Scan for the cell matching the given text and deliver its (X, Y) coordinate at center. 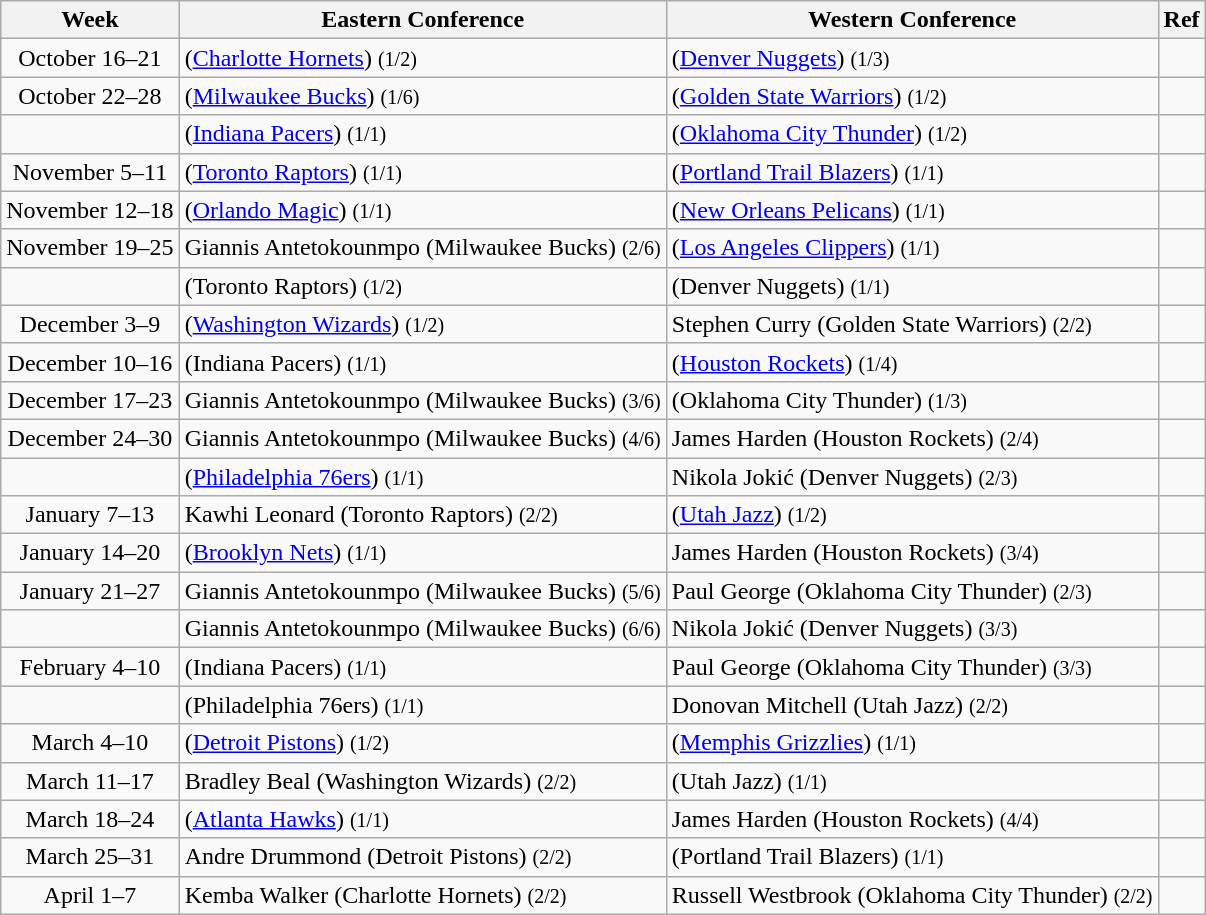
James Harden (Houston Rockets) (2/4) (912, 438)
(Toronto Raptors) (1/2) (422, 286)
March 11–17 (90, 781)
December 3–9 (90, 324)
January 14–20 (90, 553)
(Charlotte Hornets) (1/2) (422, 58)
Giannis Antetokounmpo (Milwaukee Bucks) (2/6) (422, 248)
February 4–10 (90, 667)
Eastern Conference (422, 20)
Kawhi Leonard (Toronto Raptors) (2/2) (422, 515)
James Harden (Houston Rockets) (4/4) (912, 819)
November 19–25 (90, 248)
Russell Westbrook (Oklahoma City Thunder) (2/2) (912, 895)
(Orlando Magic) (1/1) (422, 210)
(New Orleans Pelicans) (1/1) (912, 210)
December 10–16 (90, 362)
(Los Angeles Clippers) (1/1) (912, 248)
(Toronto Raptors) (1/1) (422, 172)
Ref (1182, 20)
Giannis Antetokounmpo (Milwaukee Bucks) (4/6) (422, 438)
March 25–31 (90, 857)
(Denver Nuggets) (1/1) (912, 286)
April 1–7 (90, 895)
December 24–30 (90, 438)
November 12–18 (90, 210)
(Oklahoma City Thunder) (1/3) (912, 400)
(Utah Jazz) (1/2) (912, 515)
Donovan Mitchell (Utah Jazz) (2/2) (912, 705)
(Brooklyn Nets) (1/1) (422, 553)
(Golden State Warriors) (1/2) (912, 96)
January 7–13 (90, 515)
Giannis Antetokounmpo (Milwaukee Bucks) (5/6) (422, 591)
March 4–10 (90, 743)
Nikola Jokić (Denver Nuggets) (3/3) (912, 629)
(Detroit Pistons) (1/2) (422, 743)
March 18–24 (90, 819)
(Washington Wizards) (1/2) (422, 324)
November 5–11 (90, 172)
(Houston Rockets) (1/4) (912, 362)
(Oklahoma City Thunder) (1/2) (912, 134)
(Utah Jazz) (1/1) (912, 781)
Paul George (Oklahoma City Thunder) (3/3) (912, 667)
Western Conference (912, 20)
December 17–23 (90, 400)
Bradley Beal (Washington Wizards) (2/2) (422, 781)
Nikola Jokić (Denver Nuggets) (2/3) (912, 477)
October 16–21 (90, 58)
(Denver Nuggets) (1/3) (912, 58)
James Harden (Houston Rockets) (3/4) (912, 553)
Week (90, 20)
Andre Drummond (Detroit Pistons) (2/2) (422, 857)
October 22–28 (90, 96)
Stephen Curry (Golden State Warriors) (2/2) (912, 324)
January 21–27 (90, 591)
Giannis Antetokounmpo (Milwaukee Bucks) (3/6) (422, 400)
(Atlanta Hawks) (1/1) (422, 819)
Paul George (Oklahoma City Thunder) (2/3) (912, 591)
(Memphis Grizzlies) (1/1) (912, 743)
Giannis Antetokounmpo (Milwaukee Bucks) (6/6) (422, 629)
(Milwaukee Bucks) (1/6) (422, 96)
Kemba Walker (Charlotte Hornets) (2/2) (422, 895)
